Output the (X, Y) coordinate of the center of the cell containing the given text.  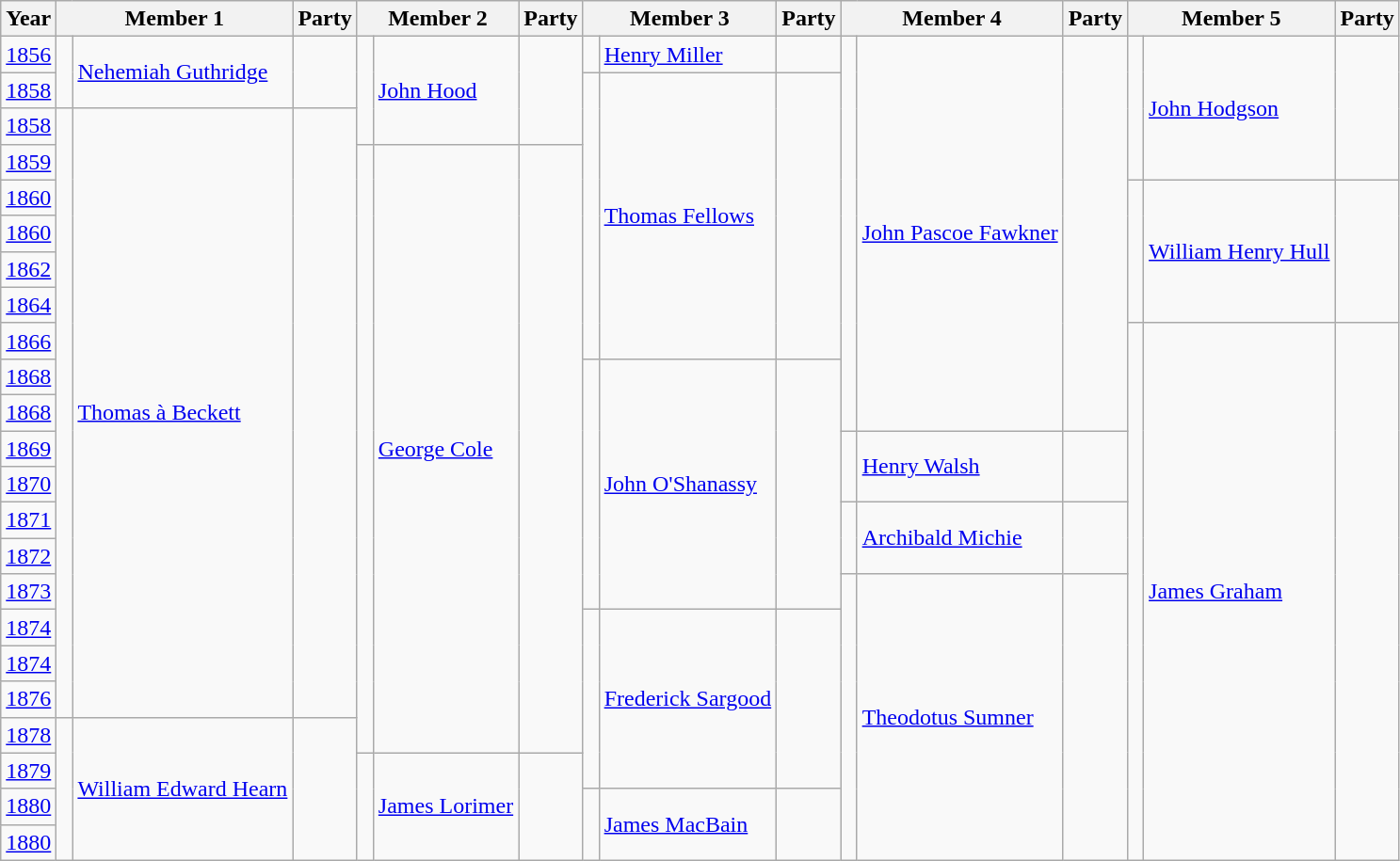
Member 3 (680, 19)
1871 (28, 520)
Henry Walsh (960, 467)
Member 2 (437, 19)
Archibald Michie (960, 538)
John Hodgson (1239, 108)
Nehemiah Guthridge (183, 72)
Thomas à Beckett (183, 412)
William Edward Hearn (183, 789)
1872 (28, 556)
1866 (28, 341)
George Cole (445, 448)
James Graham (1239, 591)
1862 (28, 269)
1878 (28, 735)
1879 (28, 771)
1873 (28, 592)
Member 5 (1231, 19)
John Pascoe Fawkner (960, 233)
1859 (28, 162)
Theodotus Sumner (960, 717)
James MacBain (687, 824)
1869 (28, 449)
1870 (28, 485)
1864 (28, 305)
Member 4 (952, 19)
John O'Shanassy (687, 484)
Year (28, 19)
John Hood (445, 90)
Henry Miller (687, 55)
Frederick Sargood (687, 699)
1856 (28, 55)
James Lorimer (445, 806)
William Henry Hull (1239, 251)
Member 1 (175, 19)
1876 (28, 699)
Thomas Fellows (687, 215)
